Pinpoint the cell where the given text exists, returning its (X, Y) midpoint coordinate. 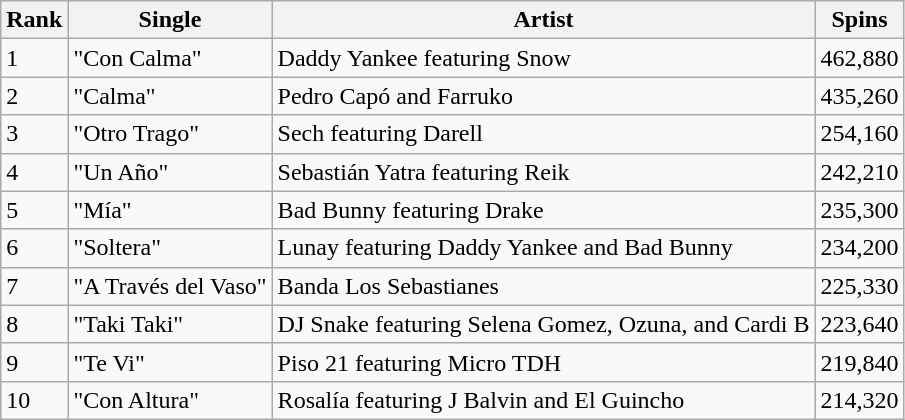
435,260 (860, 96)
235,300 (860, 210)
9 (34, 362)
242,210 (860, 172)
Bad Bunny featuring Drake (544, 210)
10 (34, 400)
"Otro Trago" (170, 134)
3 (34, 134)
234,200 (860, 248)
4 (34, 172)
"Te Vi" (170, 362)
Daddy Yankee featuring Snow (544, 58)
"Calma" (170, 96)
DJ Snake featuring Selena Gomez, Ozuna, and Cardi B (544, 324)
214,320 (860, 400)
Rosalía featuring J Balvin and El Guincho (544, 400)
"Soltera" (170, 248)
Lunay featuring Daddy Yankee and Bad Bunny (544, 248)
219,840 (860, 362)
Single (170, 20)
Piso 21 featuring Micro TDH (544, 362)
1 (34, 58)
6 (34, 248)
"Un Año" (170, 172)
Sebastián Yatra featuring Reik (544, 172)
Sech featuring Darell (544, 134)
Rank (34, 20)
"A Través del Vaso" (170, 286)
"Mía" (170, 210)
225,330 (860, 286)
"Con Calma" (170, 58)
5 (34, 210)
254,160 (860, 134)
"Taki Taki" (170, 324)
Artist (544, 20)
462,880 (860, 58)
223,640 (860, 324)
Pedro Capó and Farruko (544, 96)
8 (34, 324)
2 (34, 96)
"Con Altura" (170, 400)
Spins (860, 20)
7 (34, 286)
Banda Los Sebastianes (544, 286)
